Capture the cell that displays the provided text and extract its [x, y] central coordinate. 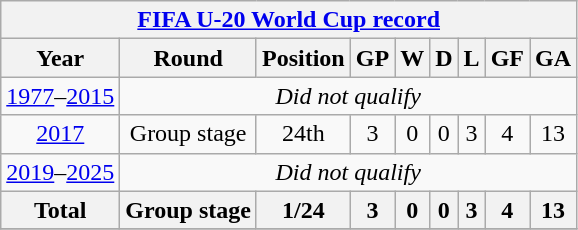
1977–2015 [60, 96]
Year [60, 58]
FIFA U-20 World Cup record [289, 20]
GF [507, 58]
GP [372, 58]
GA [554, 58]
Total [60, 210]
D [444, 58]
L [472, 58]
1/24 [303, 210]
Round [188, 58]
Position [303, 58]
24th [303, 134]
2019–2025 [60, 172]
W [412, 58]
2017 [60, 134]
